From the cell containing the given text, extract its center point as [X, Y] coordinate. 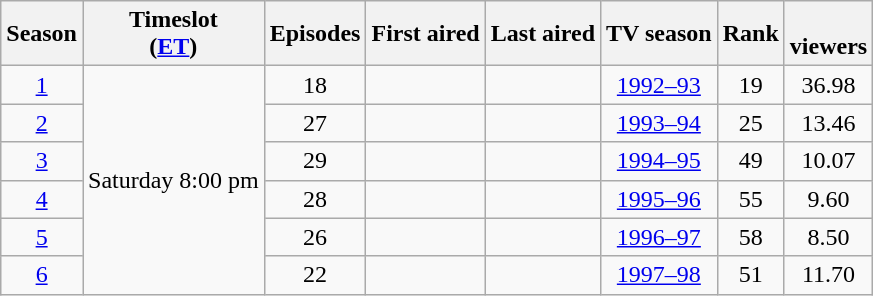
58 [750, 237]
1996–97 [660, 237]
Season [42, 34]
4 [42, 199]
19 [750, 85]
Timeslot(ET) [173, 34]
1995–96 [660, 199]
8.50 [828, 237]
29 [315, 161]
26 [315, 237]
TV season [660, 34]
27 [315, 123]
1 [42, 85]
1994–95 [660, 161]
9.60 [828, 199]
viewers [828, 34]
28 [315, 199]
Rank [750, 34]
22 [315, 275]
2 [42, 123]
10.07 [828, 161]
Saturday 8:00 pm [173, 180]
6 [42, 275]
Episodes [315, 34]
18 [315, 85]
5 [42, 237]
51 [750, 275]
49 [750, 161]
3 [42, 161]
Last aired [542, 34]
11.70 [828, 275]
25 [750, 123]
1997–98 [660, 275]
1992–93 [660, 85]
First aired [426, 34]
1993–94 [660, 123]
13.46 [828, 123]
36.98 [828, 85]
55 [750, 199]
